From the cell containing the given text, extract its center point as [X, Y] coordinate. 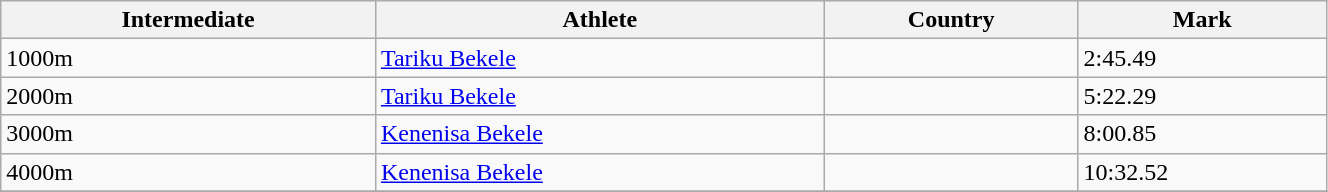
4000m [188, 172]
Country [951, 20]
Athlete [600, 20]
5:22.29 [1202, 96]
2000m [188, 96]
1000m [188, 58]
Intermediate [188, 20]
10:32.52 [1202, 172]
Mark [1202, 20]
8:00.85 [1202, 134]
3000m [188, 134]
2:45.49 [1202, 58]
